Detect which cell encompasses the target text, then output its (X, Y) center coordinate. 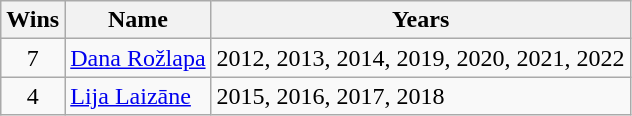
2015, 2016, 2017, 2018 (420, 96)
Years (420, 20)
2012, 2013, 2014, 2019, 2020, 2021, 2022 (420, 58)
Wins (33, 20)
4 (33, 96)
Name (138, 20)
Lija Laizāne (138, 96)
7 (33, 58)
Dana Rožlapa (138, 58)
